Locate the cell with the specified text and output its (X, Y) center coordinate. 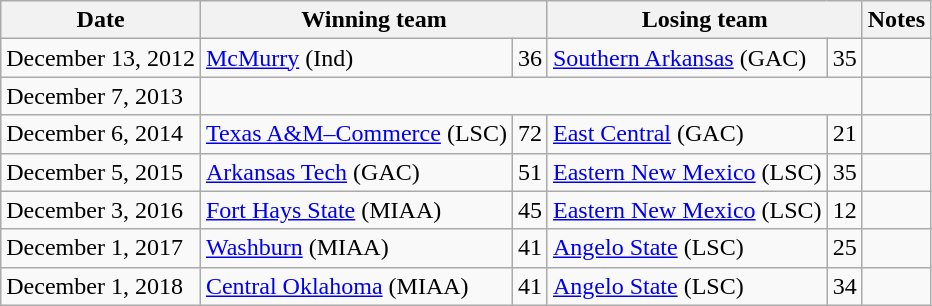
Fort Hays State (MIAA) (356, 210)
Texas A&M–Commerce (LSC) (356, 134)
December 7, 2013 (101, 96)
21 (844, 134)
Arkansas Tech (GAC) (356, 172)
December 6, 2014 (101, 134)
36 (530, 58)
51 (530, 172)
72 (530, 134)
Central Oklahoma (MIAA) (356, 286)
Losing team (704, 20)
East Central (GAC) (687, 134)
Date (101, 20)
December 1, 2017 (101, 248)
45 (530, 210)
25 (844, 248)
McMurry (Ind) (356, 58)
Southern Arkansas (GAC) (687, 58)
December 5, 2015 (101, 172)
December 3, 2016 (101, 210)
Winning team (374, 20)
December 13, 2012 (101, 58)
12 (844, 210)
December 1, 2018 (101, 286)
34 (844, 286)
Notes (896, 20)
Washburn (MIAA) (356, 248)
